Provide the [X, Y] coordinate of the cell's center where the given text is located.  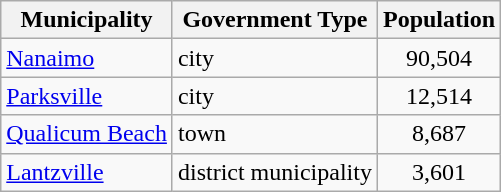
3,601 [438, 172]
12,514 [438, 96]
town [274, 134]
Parksville [87, 96]
Lantzville [87, 172]
90,504 [438, 58]
Government Type [274, 20]
Municipality [87, 20]
district municipality [274, 172]
8,687 [438, 134]
Nanaimo [87, 58]
Population [438, 20]
Qualicum Beach [87, 134]
